Capture the cell that displays the provided text and extract its [X, Y] central coordinate. 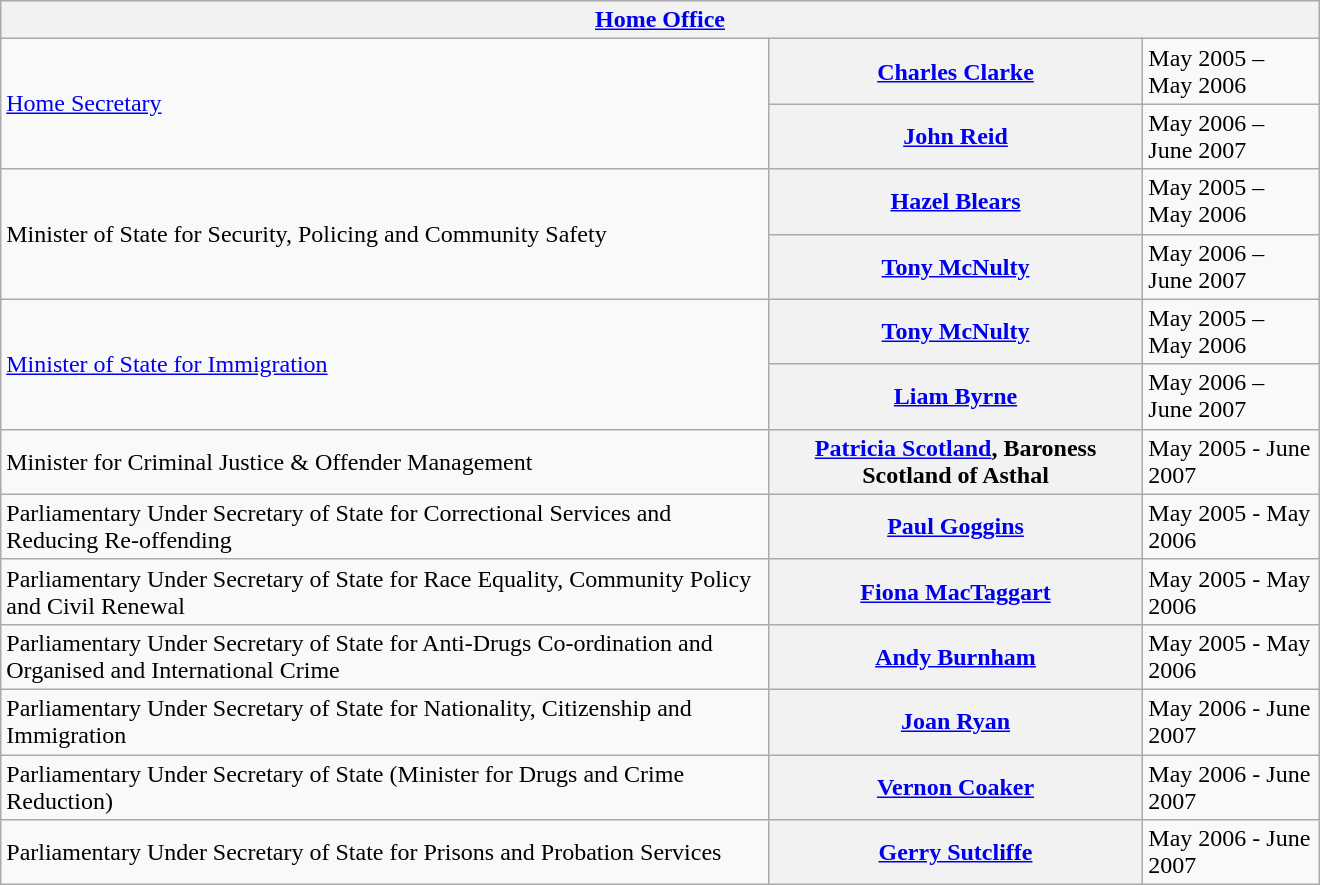
Parliamentary Under Secretary of State for Race Equality, Community Policy and Civil Renewal [384, 592]
Minister for Criminal Justice & Offender Management [384, 462]
Joan Ryan [956, 722]
Gerry Sutcliffe [956, 852]
Parliamentary Under Secretary of State for Correctional Services and Reducing Re-offending [384, 526]
Parliamentary Under Secretary of State (Minister for Drugs and Crime Reduction) [384, 786]
Paul Goggins [956, 526]
Home Office [660, 20]
May 2005 - June 2007 [1231, 462]
John Reid [956, 136]
Minister of State for Immigration [384, 364]
Minister of State for Security, Policing and Community Safety [384, 234]
Vernon Coaker [956, 786]
Liam Byrne [956, 396]
Parliamentary Under Secretary of State for Nationality, Citizenship and Immigration [384, 722]
Fiona MacTaggart [956, 592]
Home Secretary [384, 104]
Andy Burnham [956, 656]
Parliamentary Under Secretary of State for Prisons and Probation Services [384, 852]
Patricia Scotland, Baroness Scotland of Asthal [956, 462]
Hazel Blears [956, 202]
Charles Clarke [956, 72]
Parliamentary Under Secretary of State for Anti-Drugs Co-ordination and Organised and International Crime [384, 656]
